Return (x, y) of the center of cell containing provided text 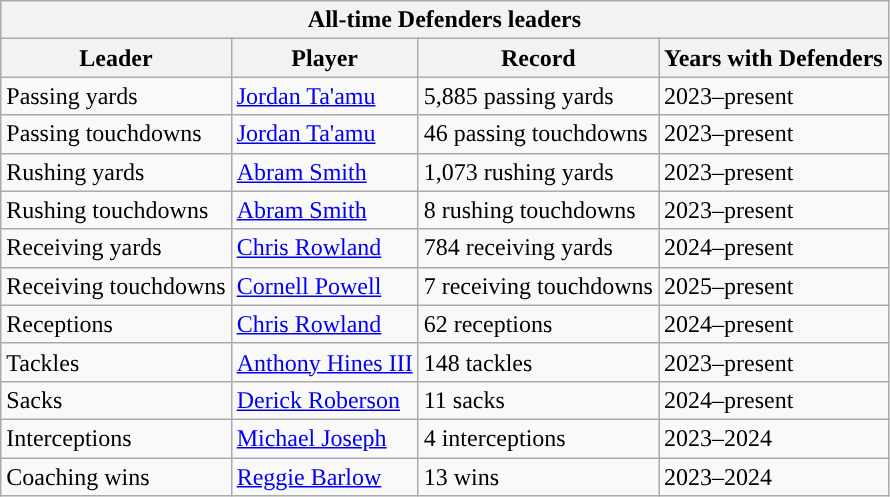
Sacks (116, 400)
7 receiving touchdowns (538, 286)
Reggie Barlow (324, 477)
46 passing touchdowns (538, 134)
Coaching wins (116, 477)
Interceptions (116, 438)
5,885 passing yards (538, 96)
11 sacks (538, 400)
Leader (116, 58)
Anthony Hines III (324, 362)
Passing touchdowns (116, 134)
Receiving yards (116, 248)
2025–present (773, 286)
Receptions (116, 324)
13 wins (538, 477)
Record (538, 58)
148 tackles (538, 362)
Player (324, 58)
Receiving touchdowns (116, 286)
Years with Defenders (773, 58)
784 receiving yards (538, 248)
4 interceptions (538, 438)
8 rushing touchdowns (538, 210)
1,073 rushing yards (538, 172)
All-time Defenders leaders (444, 20)
Rushing touchdowns (116, 210)
Cornell Powell (324, 286)
Passing yards (116, 96)
Michael Joseph (324, 438)
Derick Roberson (324, 400)
Rushing yards (116, 172)
62 receptions (538, 324)
Tackles (116, 362)
